Determine the (x, y) coordinate at the center of the cell enclosing the given text.  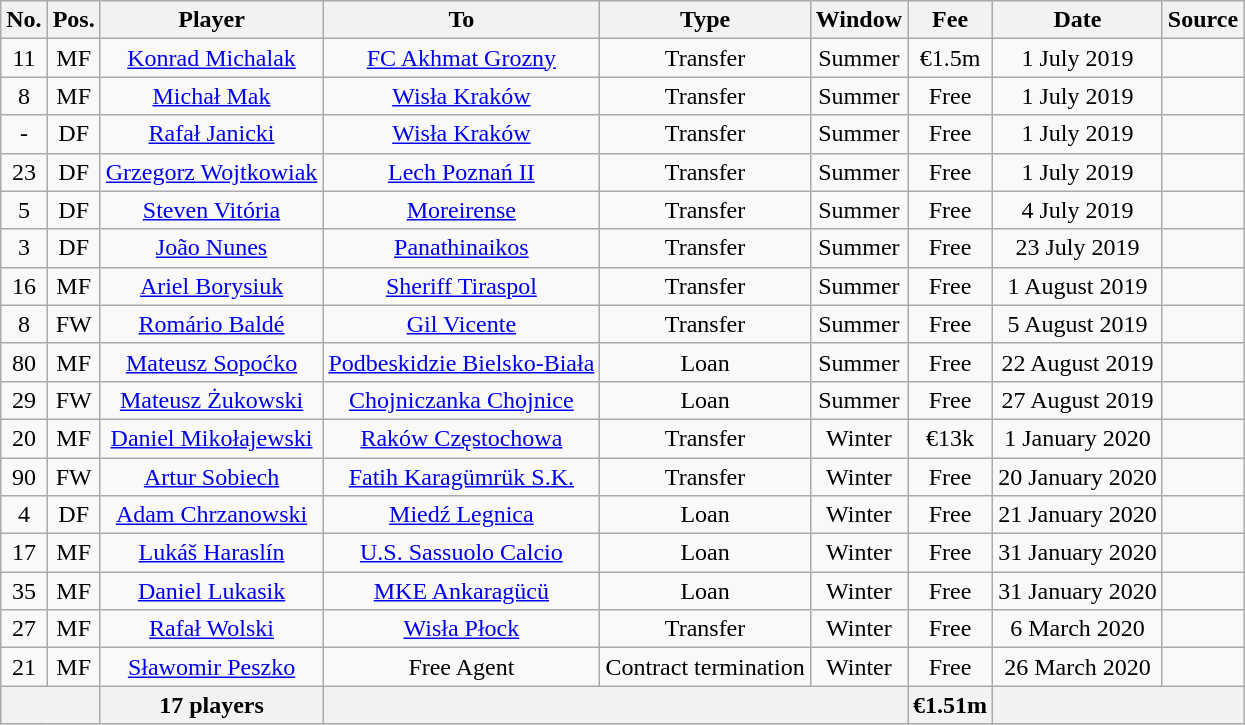
17 (24, 553)
29 (24, 400)
20 January 2020 (1078, 477)
Rafał Janicki (212, 134)
Raków Częstochowa (462, 438)
Source (1202, 20)
Sławomir Peszko (212, 667)
Konrad Michalak (212, 58)
Type (705, 20)
Fee (950, 20)
4 (24, 515)
No. (24, 20)
Grzegorz Wojtkowiak (212, 172)
Player (212, 20)
U.S. Sassuolo Calcio (462, 553)
20 (24, 438)
MKE Ankaragücü (462, 591)
27 August 2019 (1078, 400)
Lech Poznań II (462, 172)
17 players (212, 705)
To (462, 20)
22 August 2019 (1078, 362)
27 (24, 629)
Mateusz Żukowski (212, 400)
Lukáš Haraslín (212, 553)
Fatih Karagümrük S.K. (462, 477)
Moreirense (462, 210)
Wisła Płock (462, 629)
26 March 2020 (1078, 667)
Window (858, 20)
11 (24, 58)
21 (24, 667)
Free Agent (462, 667)
Miedź Legnica (462, 515)
6 March 2020 (1078, 629)
€13k (950, 438)
Adam Chrzanowski (212, 515)
Steven Vitória (212, 210)
Chojniczanka Chojnice (462, 400)
3 (24, 248)
4 July 2019 (1078, 210)
Panathinaikos (462, 248)
Michał Mak (212, 96)
Daniel Mikołajewski (212, 438)
Date (1078, 20)
90 (24, 477)
€1.5m (950, 58)
Sheriff Tiraspol (462, 286)
€1.51m (950, 705)
80 (24, 362)
Rafał Wolski (212, 629)
Mateusz Sopoćko (212, 362)
23 (24, 172)
1 August 2019 (1078, 286)
Pos. (74, 20)
Romário Baldé (212, 324)
35 (24, 591)
5 (24, 210)
Ariel Borysiuk (212, 286)
Daniel Lukasik (212, 591)
João Nunes (212, 248)
Podbeskidzie Bielsko-Biała (462, 362)
Contract termination (705, 667)
16 (24, 286)
- (24, 134)
1 January 2020 (1078, 438)
23 July 2019 (1078, 248)
Artur Sobiech (212, 477)
Gil Vicente (462, 324)
FC Akhmat Grozny (462, 58)
21 January 2020 (1078, 515)
5 August 2019 (1078, 324)
